Locate the cell with the specified text and output its (X, Y) center coordinate. 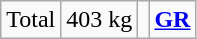
GR (172, 20)
Total (31, 20)
403 kg (100, 20)
